Scan for the cell matching the given text and deliver its (x, y) coordinate at center. 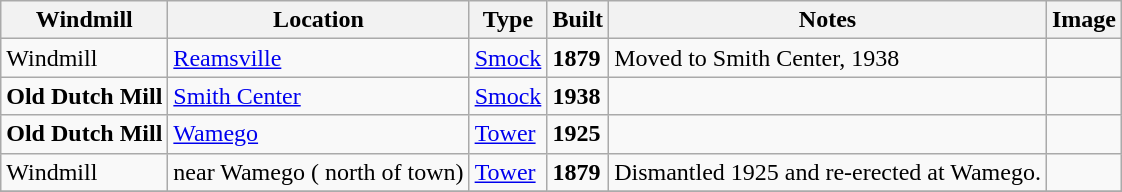
Image (1084, 20)
Wamego (318, 134)
Reamsville (318, 58)
Notes (828, 20)
Type (508, 20)
Location (318, 20)
Smith Center (318, 96)
1925 (578, 134)
Moved to Smith Center, 1938 (828, 58)
1938 (578, 96)
Built (578, 20)
Dismantled 1925 and re-erected at Wamego. (828, 172)
near Wamego ( north of town) (318, 172)
